From the cell containing the given text, extract its center point as (X, Y) coordinate. 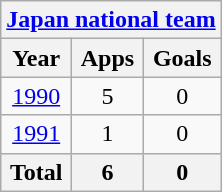
Total (36, 172)
5 (108, 96)
Japan national team (111, 20)
1 (108, 134)
1990 (36, 96)
Year (36, 58)
6 (108, 172)
1991 (36, 134)
Goals (182, 58)
Apps (108, 58)
